Return the [X, Y] coordinate for the center point of the cell that contains the specified text.  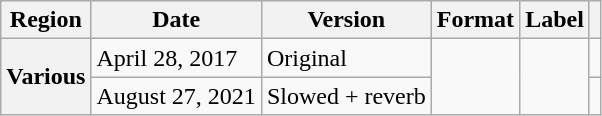
Slowed + reverb [346, 96]
Region [46, 20]
Date [176, 20]
Various [46, 77]
Format [475, 20]
August 27, 2021 [176, 96]
Label [555, 20]
April 28, 2017 [176, 58]
Original [346, 58]
Version [346, 20]
